Determine the [x, y] coordinate at the center of the cell enclosing the given text.  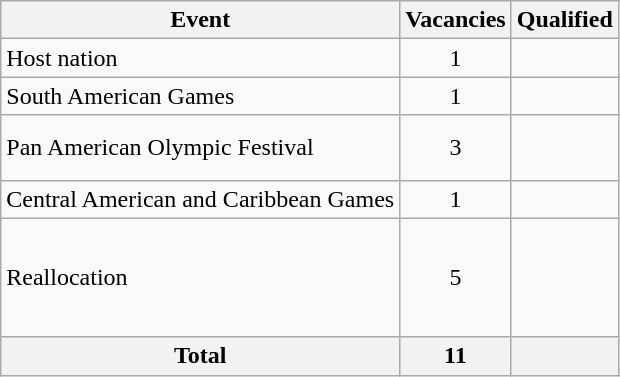
Host nation [200, 58]
11 [456, 356]
Pan American Olympic Festival [200, 148]
Vacancies [456, 20]
Reallocation [200, 278]
South American Games [200, 96]
5 [456, 278]
Total [200, 356]
3 [456, 148]
Central American and Caribbean Games [200, 199]
Qualified [564, 20]
Event [200, 20]
